Return the [X, Y] coordinate for the center point of the cell that contains the specified text.  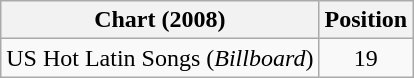
US Hot Latin Songs (Billboard) [160, 58]
Chart (2008) [160, 20]
19 [366, 58]
Position [366, 20]
